Extract the [X, Y] coordinate from the center of the cell holding the provided text.  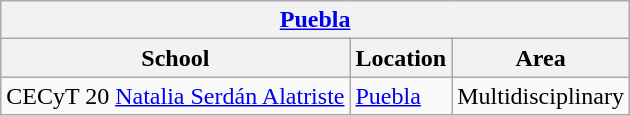
Multidisciplinary [541, 96]
School [176, 58]
CECyT 20 Natalia Serdán Alatriste [176, 96]
Location [401, 58]
Area [541, 58]
